Capture the cell that displays the provided text and extract its (X, Y) central coordinate. 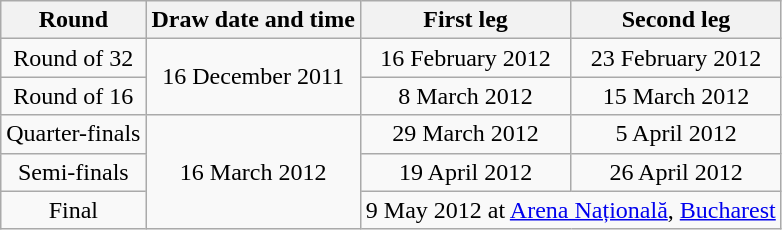
Second leg (676, 20)
15 March 2012 (676, 96)
9 May 2012 at Arena Națională, Bucharest (570, 210)
23 February 2012 (676, 58)
Round of 16 (74, 96)
8 March 2012 (465, 96)
19 April 2012 (465, 172)
16 December 2011 (253, 77)
Round (74, 20)
16 March 2012 (253, 172)
Draw date and time (253, 20)
29 March 2012 (465, 134)
First leg (465, 20)
26 April 2012 (676, 172)
Semi-finals (74, 172)
5 April 2012 (676, 134)
Quarter-finals (74, 134)
16 February 2012 (465, 58)
Final (74, 210)
Round of 32 (74, 58)
